Search for the cell housing the specified text and yield its [X, Y] center coordinate. 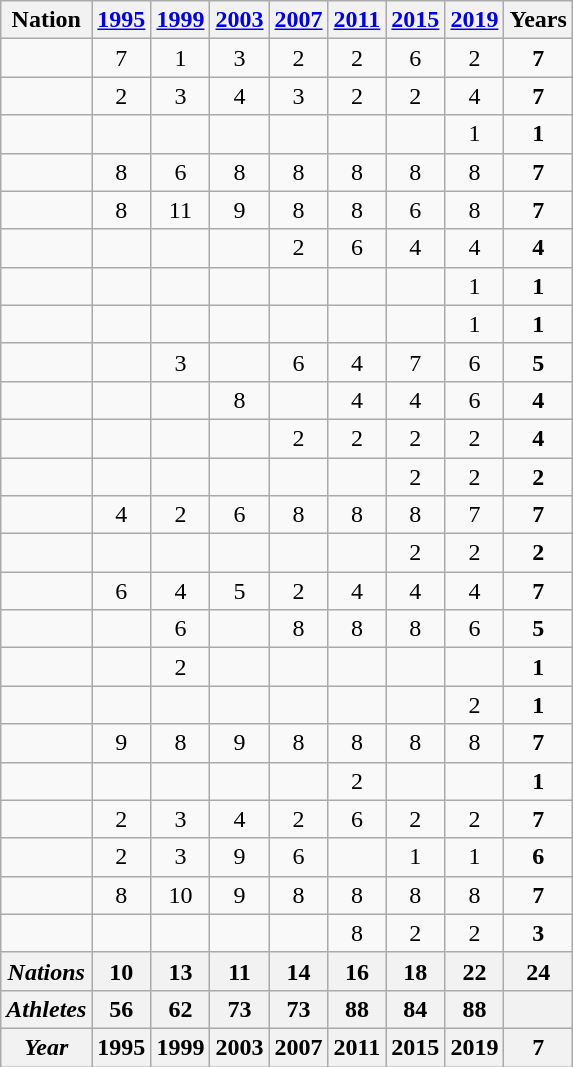
18 [416, 971]
14 [298, 971]
56 [122, 1009]
Athletes [46, 1009]
Nations [46, 971]
Nation [46, 20]
62 [180, 1009]
84 [416, 1009]
22 [474, 971]
16 [357, 971]
24 [538, 971]
13 [180, 971]
Years [538, 20]
Year [46, 1047]
